Find where the given text appears and provide that cell's center as [X, Y] coordinate. 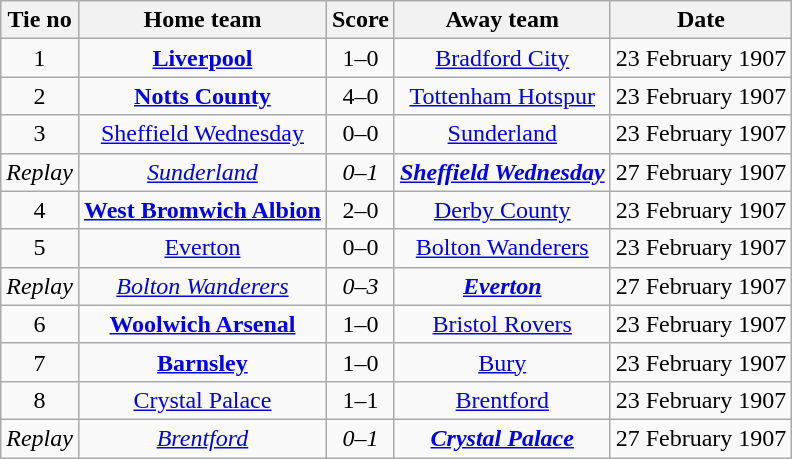
Tottenham Hotspur [502, 96]
4–0 [360, 96]
1–1 [360, 400]
Score [360, 20]
0–3 [360, 286]
Tie no [40, 20]
Barnsley [202, 362]
2–0 [360, 210]
2 [40, 96]
3 [40, 134]
Notts County [202, 96]
6 [40, 324]
Bradford City [502, 58]
Woolwich Arsenal [202, 324]
Home team [202, 20]
Away team [502, 20]
4 [40, 210]
West Bromwich Albion [202, 210]
5 [40, 248]
Bristol Rovers [502, 324]
8 [40, 400]
Derby County [502, 210]
Bury [502, 362]
1 [40, 58]
Liverpool [202, 58]
Date [701, 20]
7 [40, 362]
